Return the (x, y) coordinate for the center point of the cell that contains the specified text.  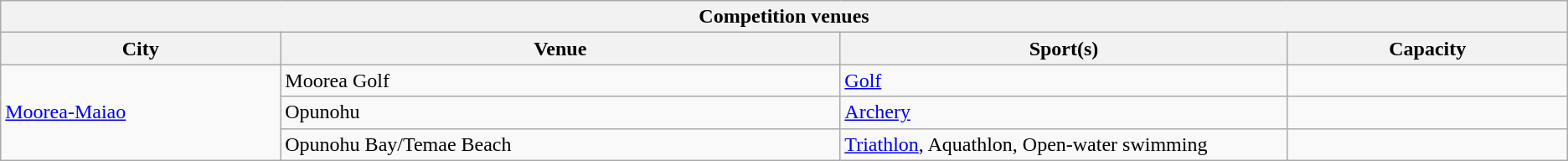
Venue (560, 49)
Moorea-Maiao (141, 112)
Sport(s) (1064, 49)
Triathlon, Aquathlon, Open-water swimming (1064, 144)
Opunohu Bay/Temae Beach (560, 144)
Golf (1064, 80)
Opunohu (560, 112)
City (141, 49)
Capacity (1427, 49)
Archery (1064, 112)
Competition venues (784, 17)
Moorea Golf (560, 80)
